Determine the [x, y] coordinate at the center of the cell enclosing the given text.  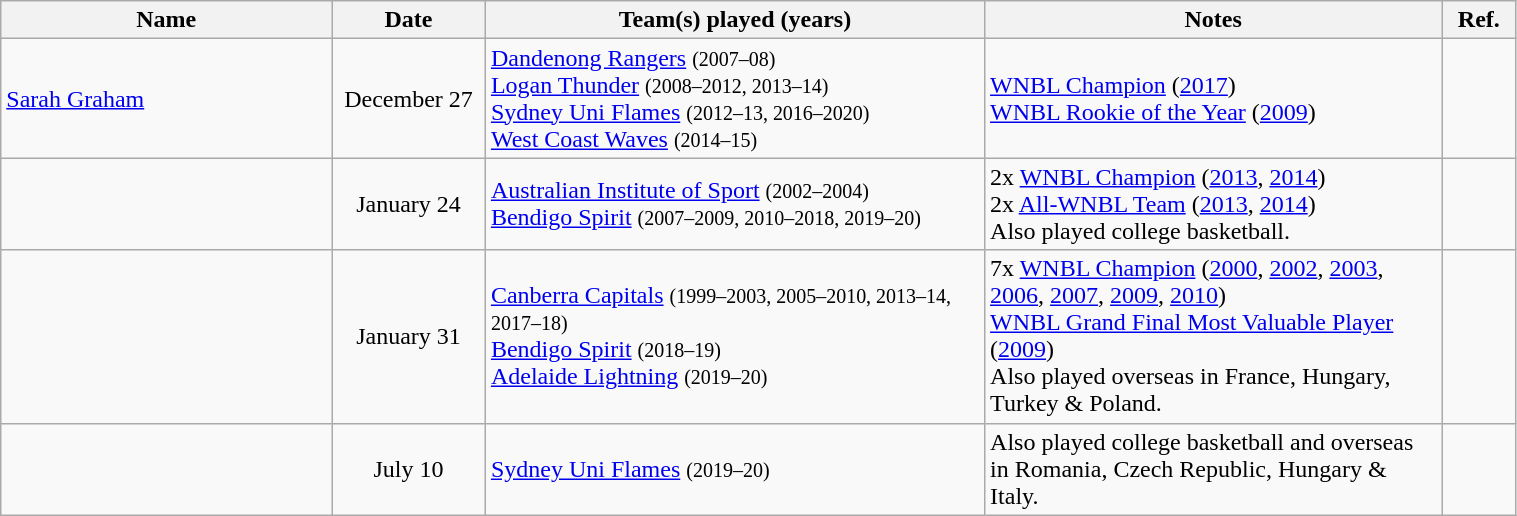
Australian Institute of Sport (2002–2004) Bendigo Spirit (2007–2009, 2010–2018, 2019–20) [734, 204]
January 24 [409, 204]
Dandenong Rangers (2007–08) Logan Thunder (2008–2012, 2013–14) Sydney Uni Flames (2012–13, 2016–2020) West Coast Waves (2014–15) [734, 98]
December 27 [409, 98]
July 10 [409, 469]
Name [166, 20]
Notes [1214, 20]
2x WNBL Champion (2013, 2014) 2x All-WNBL Team (2013, 2014) Also played college basketball. [1214, 204]
Sarah Graham [166, 98]
Also played college basketball and overseas in Romania, Czech Republic, Hungary & Italy. [1214, 469]
Canberra Capitals (1999–2003, 2005–2010, 2013–14, 2017–18) Bendigo Spirit (2018–19) Adelaide Lightning (2019–20) [734, 336]
Team(s) played (years) [734, 20]
January 31 [409, 336]
Date [409, 20]
Sydney Uni Flames (2019–20) [734, 469]
Ref. [1479, 20]
WNBL Champion (2017) WNBL Rookie of the Year (2009) [1214, 98]
